Search for the cell housing the specified text and yield its [X, Y] center coordinate. 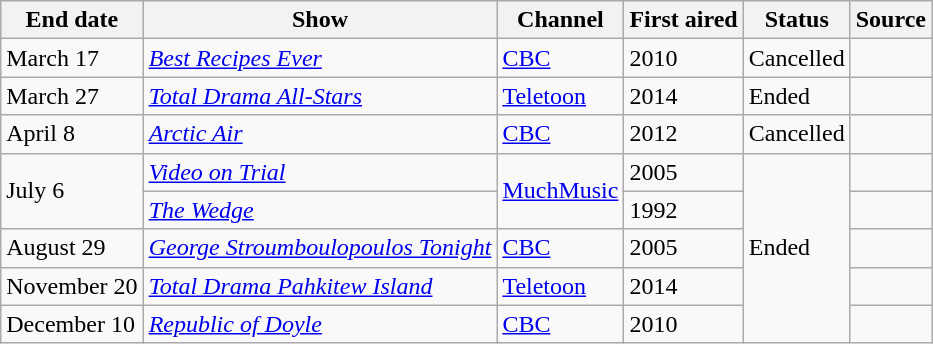
March 17 [72, 58]
George Stroumboulopoulos Tonight [320, 248]
End date [72, 20]
1992 [684, 210]
First aired [684, 20]
Channel [560, 20]
MuchMusic [560, 191]
Arctic Air [320, 134]
August 29 [72, 248]
November 20 [72, 286]
December 10 [72, 324]
July 6 [72, 191]
Show [320, 20]
Republic of Doyle [320, 324]
Source [890, 20]
2012 [684, 134]
April 8 [72, 134]
Total Drama Pahkitew Island [320, 286]
Best Recipes Ever [320, 58]
Total Drama All-Stars [320, 96]
Status [796, 20]
Video on Trial [320, 172]
March 27 [72, 96]
The Wedge [320, 210]
